Find where the given text appears and provide that cell's center as (X, Y) coordinate. 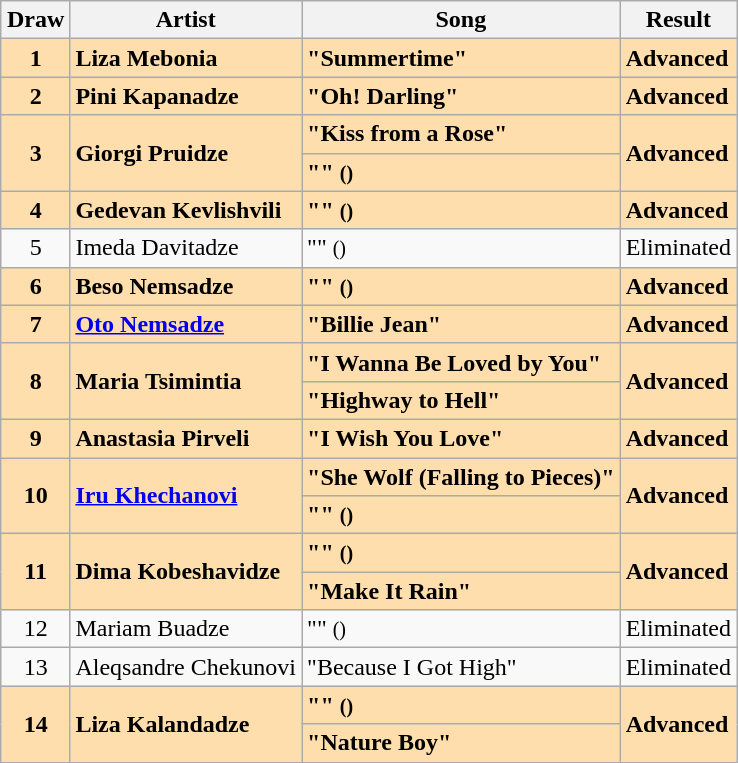
"Because I Got High" (462, 667)
9 (35, 438)
"Nature Boy" (462, 743)
"I Wish You Love" (462, 438)
"Billie Jean" (462, 324)
"Kiss from a Rose" (462, 134)
Maria Tsimintia (186, 381)
"Make It Rain" (462, 591)
1 (35, 58)
13 (35, 667)
Beso Nemsadze (186, 286)
Gedevan Kevlishvili (186, 210)
Draw (35, 20)
Result (678, 20)
7 (35, 324)
5 (35, 248)
Oto Nemsadze (186, 324)
4 (35, 210)
3 (35, 153)
Iru Khechanovi (186, 496)
11 (35, 572)
"Oh! Darling" (462, 96)
14 (35, 724)
Giorgi Pruidze (186, 153)
Imeda Davitadze (186, 248)
Liza Kalandadze (186, 724)
Dima Kobeshavidze (186, 572)
6 (35, 286)
2 (35, 96)
Artist (186, 20)
12 (35, 629)
Song (462, 20)
"I Wanna Be Loved by You" (462, 362)
Anastasia Pirveli (186, 438)
10 (35, 496)
"Highway to Hell" (462, 400)
"She Wolf (Falling to Pieces)" (462, 477)
Aleqsandre Chekunovi (186, 667)
Mariam Buadze (186, 629)
"Summertime" (462, 58)
Liza Mebonia (186, 58)
Pini Kapanadze (186, 96)
8 (35, 381)
